Identify which cell holds the provided text, then report its [X, Y] central coordinate. 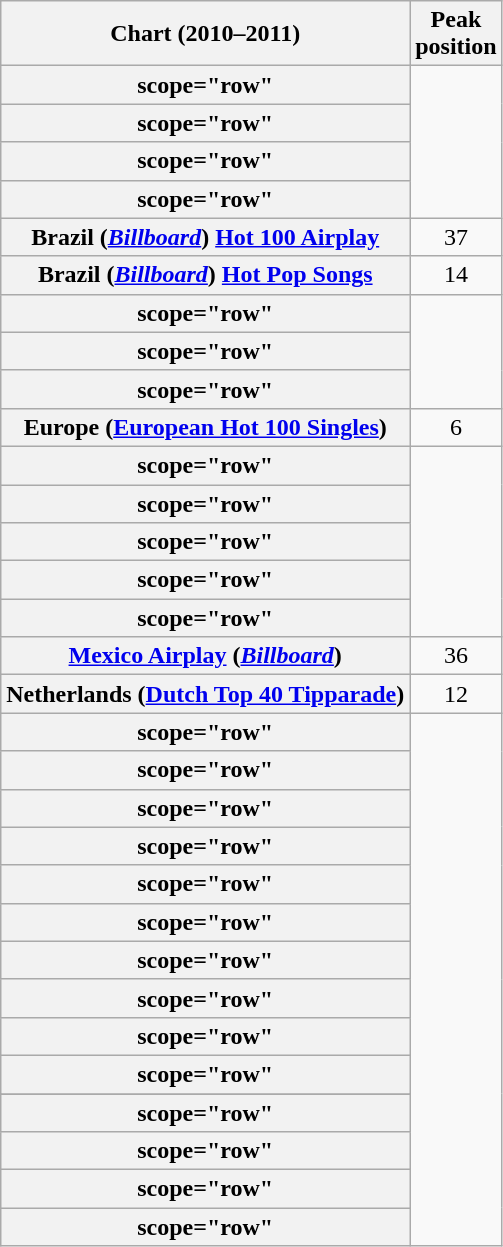
6 [456, 427]
12 [456, 694]
Netherlands (Dutch Top 40 Tipparade) [206, 694]
14 [456, 275]
Chart (2010–2011) [206, 34]
Peakposition [456, 34]
Brazil (Billboard) Hot 100 Airplay [206, 237]
Brazil (Billboard) Hot Pop Songs [206, 275]
37 [456, 237]
36 [456, 656]
Mexico Airplay (Billboard) [206, 656]
Europe (European Hot 100 Singles) [206, 427]
